Search for the cell housing the specified text and yield its [x, y] center coordinate. 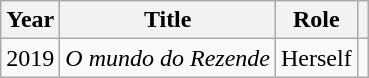
O mundo do Rezende [168, 58]
2019 [30, 58]
Title [168, 20]
Role [317, 20]
Year [30, 20]
Herself [317, 58]
